Provide the [x, y] coordinate of the cell's center where the given text is located.  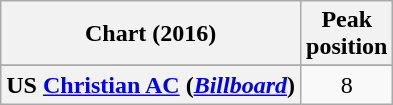
Chart (2016) [151, 34]
8 [347, 85]
Peak position [347, 34]
US Christian AC (Billboard) [151, 85]
